Return [x, y] of the center of cell containing provided text 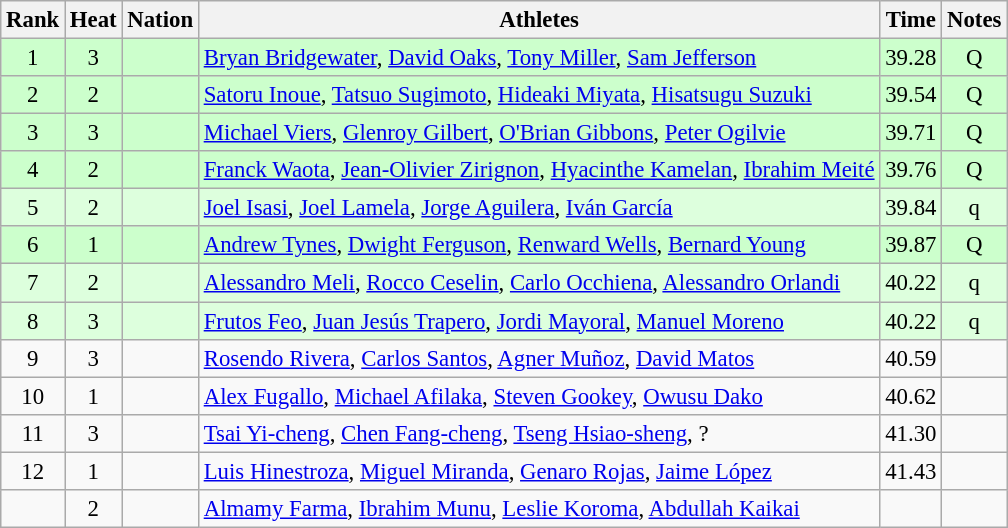
Frutos Feo, Juan Jesús Trapero, Jordi Mayoral, Manuel Moreno [538, 321]
Alex Fugallo, Michael Afilaka, Steven Gookey, Owusu Dako [538, 396]
12 [33, 471]
7 [33, 283]
4 [33, 170]
Notes [974, 20]
Tsai Yi-cheng, Chen Fang-cheng, Tseng Hsiao-sheng, ? [538, 433]
Satoru Inoue, Tatsuo Sugimoto, Hideaki Miyata, Hisatsugu Suzuki [538, 95]
Andrew Tynes, Dwight Ferguson, Renward Wells, Bernard Young [538, 245]
9 [33, 358]
Joel Isasi, Joel Lamela, Jorge Aguilera, Iván García [538, 208]
10 [33, 396]
5 [33, 208]
Nation [160, 20]
40.59 [911, 358]
39.87 [911, 245]
Time [911, 20]
39.54 [911, 95]
39.28 [911, 58]
Franck Waota, Jean-Olivier Zirignon, Hyacinthe Kamelan, Ibrahim Meité [538, 170]
Michael Viers, Glenroy Gilbert, O'Brian Gibbons, Peter Ogilvie [538, 133]
39.76 [911, 170]
Athletes [538, 20]
Luis Hinestroza, Miguel Miranda, Genaro Rojas, Jaime López [538, 471]
39.84 [911, 208]
11 [33, 433]
40.62 [911, 396]
41.30 [911, 433]
Rosendo Rivera, Carlos Santos, Agner Muñoz, David Matos [538, 358]
6 [33, 245]
Rank [33, 20]
Heat [94, 20]
Bryan Bridgewater, David Oaks, Tony Miller, Sam Jefferson [538, 58]
39.71 [911, 133]
8 [33, 321]
Almamy Farma, Ibrahim Munu, Leslie Koroma, Abdullah Kaikai [538, 509]
41.43 [911, 471]
Alessandro Meli, Rocco Ceselin, Carlo Occhiena, Alessandro Orlandi [538, 283]
